Pinpoint the cell where the given text exists, returning its [x, y] midpoint coordinate. 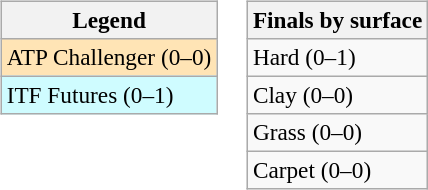
Finals by surface [337, 20]
Hard (0–1) [337, 57]
Legend [108, 20]
Grass (0–0) [337, 133]
ITF Futures (0–1) [108, 95]
Clay (0–0) [337, 95]
ATP Challenger (0–0) [108, 57]
Carpet (0–0) [337, 171]
